Extract the (X, Y) coordinate from the center of the cell holding the provided text.  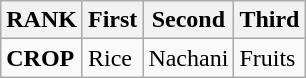
Rice (112, 58)
CROP (42, 58)
Third (270, 20)
First (112, 20)
Fruits (270, 58)
Nachani (188, 58)
Second (188, 20)
RANK (42, 20)
